Detect which cell encompasses the target text, then output its [x, y] center coordinate. 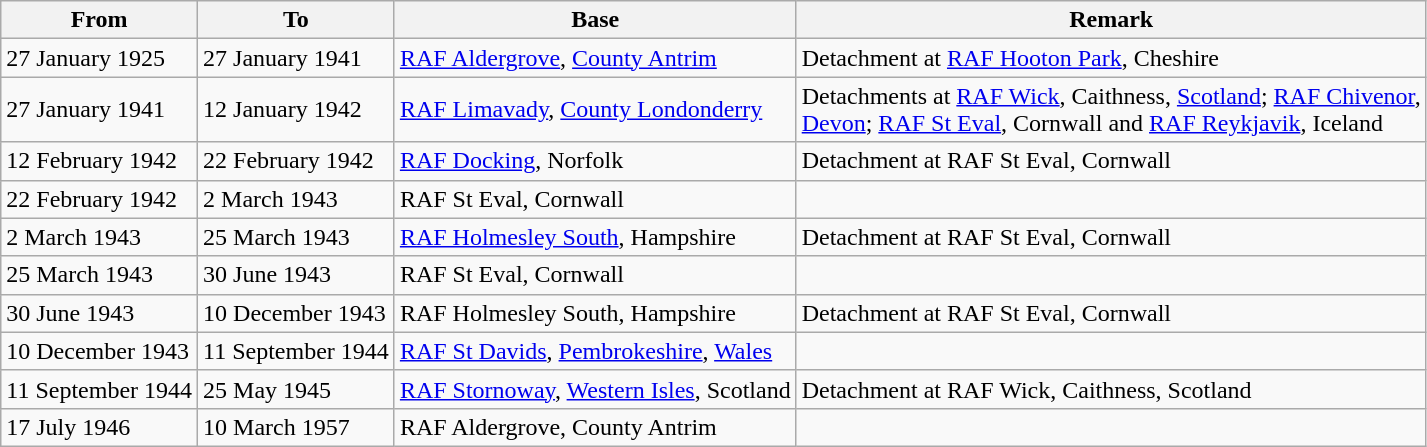
RAF St Davids, Pembrokeshire, Wales [595, 351]
Detachment at RAF Wick, Caithness, Scotland [1111, 389]
10 March 1957 [296, 427]
12 February 1942 [100, 161]
Detachment at RAF Hooton Park, Cheshire [1111, 58]
25 May 1945 [296, 389]
Base [595, 20]
Detachments at RAF Wick, Caithness, Scotland; RAF Chivenor, Devon; RAF St Eval, Cornwall and RAF Reykjavik, Iceland [1111, 110]
RAF Docking, Norfolk [595, 161]
From [100, 20]
RAF Limavady, County Londonderry [595, 110]
27 January 1925 [100, 58]
17 July 1946 [100, 427]
To [296, 20]
12 January 1942 [296, 110]
RAF Stornoway, Western Isles, Scotland [595, 389]
Remark [1111, 20]
